For the text-containing cell, return its midpoint in (x, y) coordinate format. 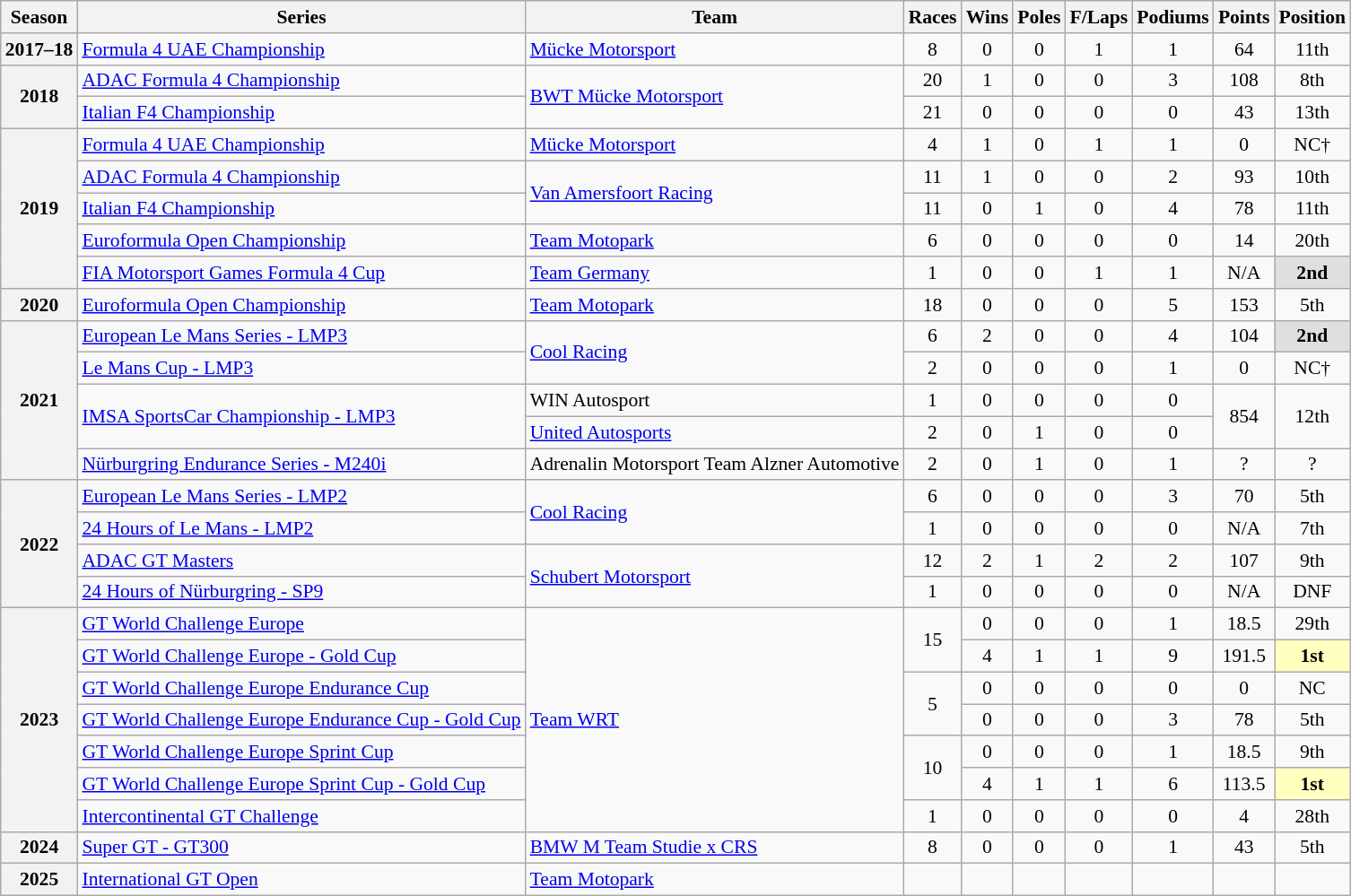
Wins (988, 17)
GT World Challenge Europe Endurance Cup (301, 688)
104 (1244, 336)
64 (1244, 49)
10 (932, 768)
F/Laps (1098, 17)
Team WRT (715, 719)
European Le Mans Series - LMP3 (301, 336)
Races (932, 17)
Position (1312, 17)
NC (1312, 688)
15 (932, 640)
Season (39, 17)
8th (1312, 81)
107 (1244, 561)
WIN Autosport (715, 401)
FIA Motorsport Games Formula 4 Cup (301, 273)
European Le Mans Series - LMP2 (301, 497)
854 (1244, 416)
9 (1173, 657)
Super GT - GT300 (301, 848)
ADAC GT Masters (301, 561)
Team Germany (715, 273)
13th (1312, 113)
Van Amersfoort Racing (715, 192)
DNF (1312, 592)
93 (1244, 177)
108 (1244, 81)
2021 (39, 400)
28th (1312, 816)
24 Hours of Nürburgring - SP9 (301, 592)
BWT Mücke Motorsport (715, 97)
2023 (39, 719)
113.5 (1244, 784)
IMSA SportsCar Championship - LMP3 (301, 416)
Intercontinental GT Challenge (301, 816)
GT World Challenge Europe Sprint Cup - Gold Cup (301, 784)
10th (1312, 177)
Nürburgring Endurance Series - M240i (301, 465)
18 (932, 305)
2020 (39, 305)
12th (1312, 416)
2025 (39, 880)
Poles (1039, 17)
BMW M Team Studie x CRS (715, 848)
United Autosports (715, 432)
Series (301, 17)
21 (932, 113)
20 (932, 81)
191.5 (1244, 657)
14 (1244, 241)
2022 (39, 544)
GT World Challenge Europe - Gold Cup (301, 657)
12 (932, 561)
GT World Challenge Europe Sprint Cup (301, 752)
2017–18 (39, 49)
2018 (39, 97)
Podiums (1173, 17)
29th (1312, 624)
GT World Challenge Europe Endurance Cup - Gold Cup (301, 720)
24 Hours of Le Mans - LMP2 (301, 528)
2024 (39, 848)
Points (1244, 17)
20th (1312, 241)
7th (1312, 528)
70 (1244, 497)
Le Mans Cup - LMP3 (301, 369)
Schubert Motorsport (715, 576)
GT World Challenge Europe (301, 624)
Team (715, 17)
153 (1244, 305)
International GT Open (301, 880)
Adrenalin Motorsport Team Alzner Automotive (715, 465)
2019 (39, 209)
